Determine the (X, Y) coordinate at the center of the cell enclosing the given text.  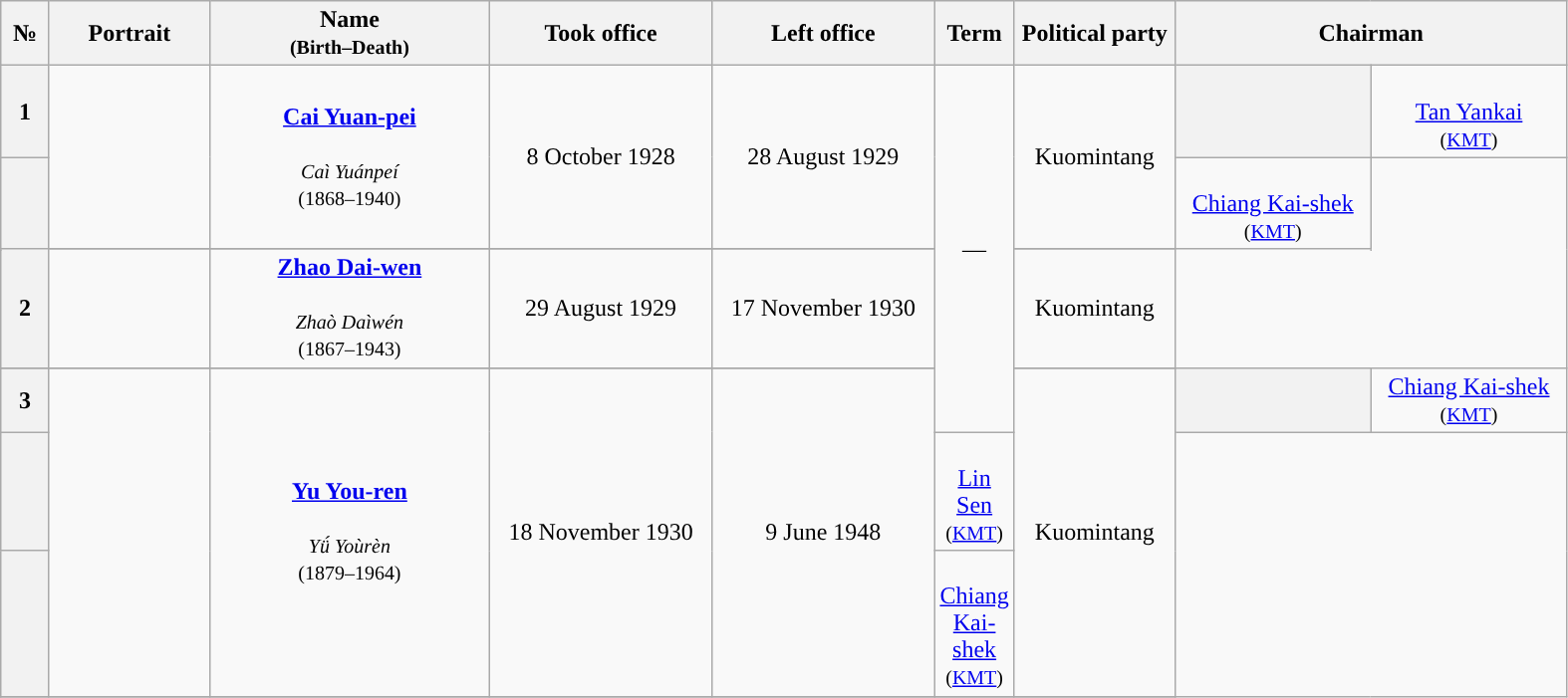
Portrait (130, 34)
29 August 1929 (600, 309)
Cai Yuan-peiCaì Yuánpeí(1868–1940) (349, 157)
2 (26, 309)
Zhao Dai-wenZhaò Daìwén(1867–1943) (349, 309)
8 October 1928 (600, 157)
Chairman (1371, 34)
Term (974, 34)
1 (26, 112)
Lin Sen(KMT) (974, 492)
— (974, 249)
18 November 1930 (600, 532)
9 June 1948 (823, 532)
Took office (600, 34)
28 August 1929 (823, 157)
Left office (823, 34)
3 (26, 400)
Yu You-renYǘ Yoùrèn(1879–1964) (349, 532)
Political party (1094, 34)
Tan Yankai(KMT) (1468, 112)
Name(Birth–Death) (349, 34)
№ (26, 34)
17 November 1930 (823, 309)
